Provide the (X, Y) coordinate of the cell's center where the given text is located.  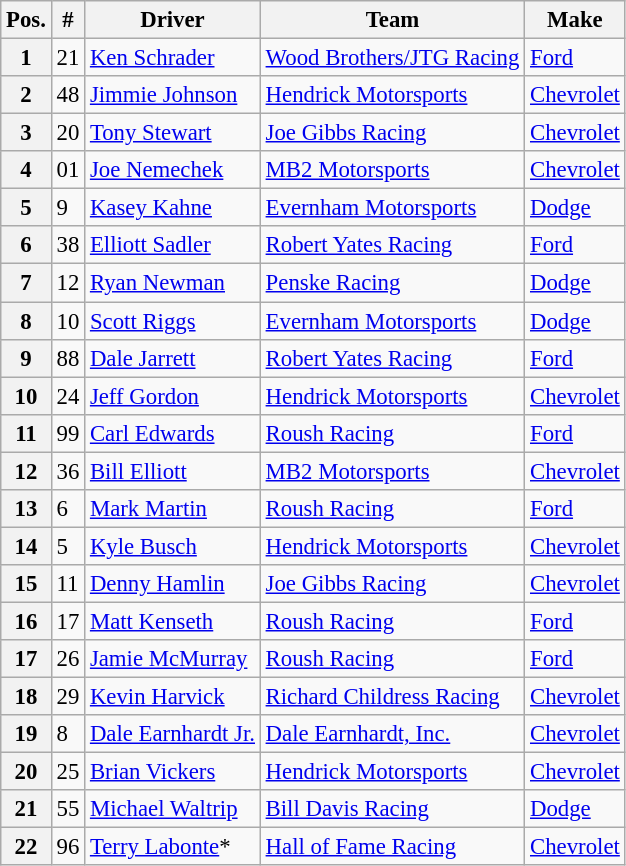
# (68, 20)
15 (26, 584)
Driver (173, 20)
2 (26, 95)
Jeff Gordon (173, 396)
55 (68, 809)
25 (68, 772)
Scott Riggs (173, 321)
Jimmie Johnson (173, 95)
Team (392, 20)
Penske Racing (392, 283)
Ryan Newman (173, 283)
36 (68, 471)
Hall of Fame Racing (392, 847)
24 (68, 396)
Bill Elliott (173, 471)
Carl Edwards (173, 433)
Brian Vickers (173, 772)
Tony Stewart (173, 133)
01 (68, 170)
Elliott Sadler (173, 245)
19 (26, 734)
38 (68, 245)
Denny Hamlin (173, 584)
4 (26, 170)
Matt Kenseth (173, 621)
13 (26, 509)
7 (26, 283)
96 (68, 847)
16 (26, 621)
88 (68, 358)
29 (68, 697)
Ken Schrader (173, 58)
Dale Earnhardt Jr. (173, 734)
14 (26, 546)
Make (575, 20)
Kyle Busch (173, 546)
3 (26, 133)
Terry Labonte* (173, 847)
Kasey Kahne (173, 208)
Kevin Harvick (173, 697)
Michael Waltrip (173, 809)
18 (26, 697)
Bill Davis Racing (392, 809)
Richard Childress Racing (392, 697)
1 (26, 58)
26 (68, 659)
Jamie McMurray (173, 659)
Pos. (26, 20)
Wood Brothers/JTG Racing (392, 58)
Joe Nemechek (173, 170)
Dale Jarrett (173, 358)
Dale Earnhardt, Inc. (392, 734)
22 (26, 847)
Mark Martin (173, 509)
99 (68, 433)
48 (68, 95)
